Output the [X, Y] coordinate of the center of the cell containing the given text.  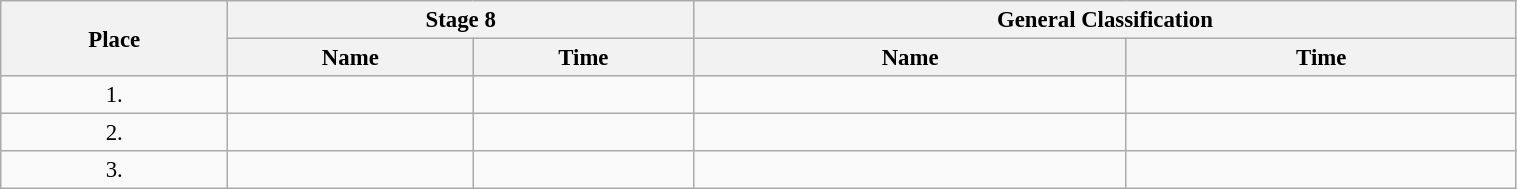
2. [114, 133]
Place [114, 38]
Stage 8 [461, 20]
1. [114, 95]
General Classification [1105, 20]
3. [114, 170]
